Locate the cell with the specified text and output its [x, y] center coordinate. 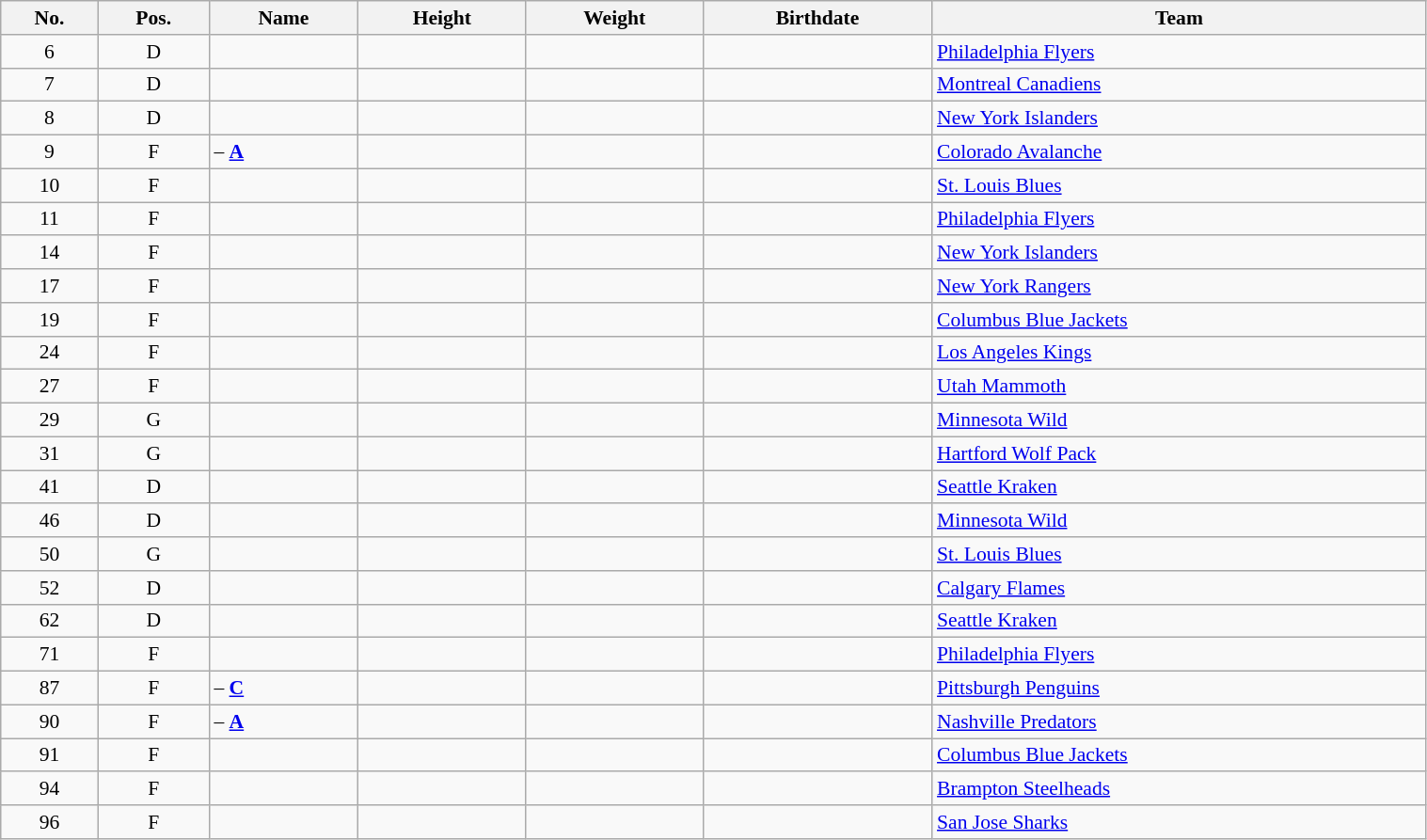
Calgary Flames [1180, 588]
Colorado Avalanche [1180, 152]
50 [49, 554]
31 [49, 453]
Utah Mammoth [1180, 387]
62 [49, 621]
27 [49, 387]
Birthdate [817, 18]
17 [49, 286]
90 [49, 721]
Height [442, 18]
96 [49, 822]
Brampton Steelheads [1180, 789]
8 [49, 119]
41 [49, 487]
10 [49, 185]
Team [1180, 18]
91 [49, 755]
Hartford Wolf Pack [1180, 453]
6 [49, 52]
94 [49, 789]
71 [49, 655]
9 [49, 152]
24 [49, 353]
– C [283, 689]
Pittsburgh Penguins [1180, 689]
Name [283, 18]
7 [49, 85]
No. [49, 18]
19 [49, 320]
46 [49, 521]
52 [49, 588]
14 [49, 253]
Pos. [153, 18]
87 [49, 689]
New York Rangers [1180, 286]
Los Angeles Kings [1180, 353]
Weight [614, 18]
San Jose Sharks [1180, 822]
Nashville Predators [1180, 721]
29 [49, 420]
11 [49, 219]
Montreal Canadiens [1180, 85]
